Detect which cell encompasses the target text, then output its (X, Y) center coordinate. 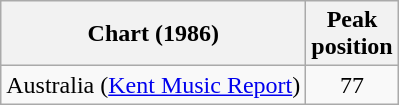
Peakposition (352, 34)
77 (352, 85)
Chart (1986) (154, 34)
Australia (Kent Music Report) (154, 85)
